Scan for the cell matching the given text and deliver its (x, y) coordinate at center. 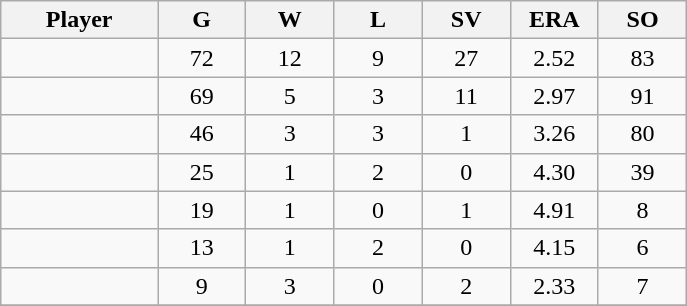
80 (642, 134)
ERA (554, 20)
8 (642, 210)
SV (466, 20)
2.52 (554, 58)
G (202, 20)
39 (642, 172)
Player (80, 20)
11 (466, 96)
12 (290, 58)
W (290, 20)
27 (466, 58)
3.26 (554, 134)
19 (202, 210)
2.97 (554, 96)
83 (642, 58)
6 (642, 248)
72 (202, 58)
SO (642, 20)
5 (290, 96)
L (378, 20)
7 (642, 286)
4.15 (554, 248)
46 (202, 134)
4.91 (554, 210)
91 (642, 96)
69 (202, 96)
4.30 (554, 172)
2.33 (554, 286)
13 (202, 248)
25 (202, 172)
